Find where the given text appears and provide that cell's center as (x, y) coordinate. 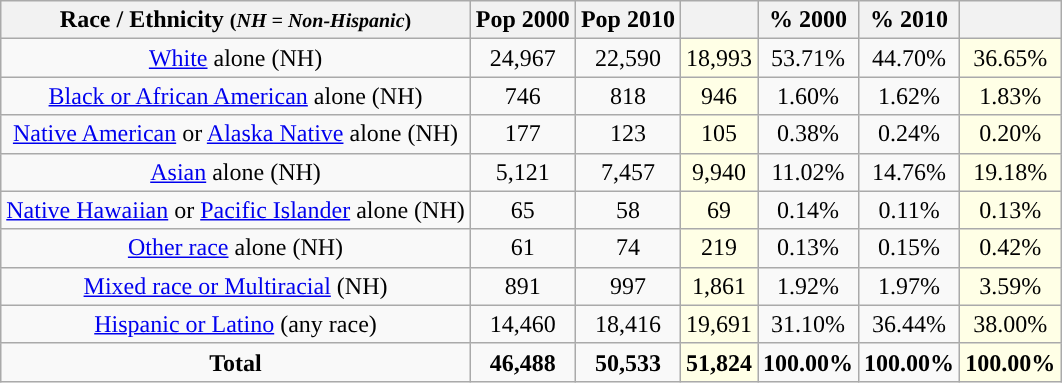
0.11% (910, 210)
18,993 (718, 58)
74 (628, 248)
14.76% (910, 172)
891 (522, 286)
Race / Ethnicity (NH = Non-Hispanic) (236, 20)
14,460 (522, 324)
36.44% (910, 324)
22,590 (628, 58)
24,967 (522, 58)
0.42% (1010, 248)
19.18% (1010, 172)
1.83% (1010, 96)
997 (628, 286)
61 (522, 248)
44.70% (910, 58)
69 (718, 210)
0.15% (910, 248)
38.00% (1010, 324)
Hispanic or Latino (any race) (236, 324)
51,824 (718, 362)
1.92% (808, 286)
46,488 (522, 362)
11.02% (808, 172)
65 (522, 210)
219 (718, 248)
31.10% (808, 324)
5,121 (522, 172)
1,861 (718, 286)
Mixed race or Multiracial (NH) (236, 286)
7,457 (628, 172)
Native Hawaiian or Pacific Islander alone (NH) (236, 210)
0.24% (910, 134)
1.62% (910, 96)
746 (522, 96)
818 (628, 96)
50,533 (628, 362)
53.71% (808, 58)
0.38% (808, 134)
Other race alone (NH) (236, 248)
Asian alone (NH) (236, 172)
1.97% (910, 286)
177 (522, 134)
1.60% (808, 96)
Pop 2010 (628, 20)
58 (628, 210)
White alone (NH) (236, 58)
123 (628, 134)
% 2010 (910, 20)
% 2000 (808, 20)
Native American or Alaska Native alone (NH) (236, 134)
946 (718, 96)
36.65% (1010, 58)
9,940 (718, 172)
3.59% (1010, 286)
Total (236, 362)
0.14% (808, 210)
18,416 (628, 324)
19,691 (718, 324)
0.20% (1010, 134)
Pop 2000 (522, 20)
Black or African American alone (NH) (236, 96)
105 (718, 134)
